Identify which cell holds the provided text, then report its (X, Y) central coordinate. 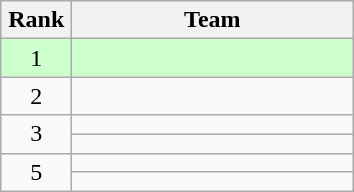
1 (36, 58)
Rank (36, 20)
3 (36, 134)
5 (36, 172)
Team (212, 20)
2 (36, 96)
